Capture the cell that displays the provided text and extract its (x, y) central coordinate. 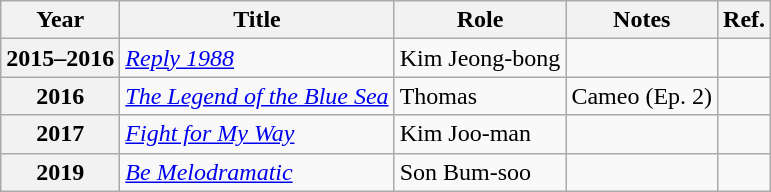
Thomas (480, 96)
2019 (60, 172)
Year (60, 20)
Cameo (Ep. 2) (642, 96)
2015–2016 (60, 58)
Reply 1988 (257, 58)
Fight for My Way (257, 134)
Kim Joo-man (480, 134)
Son Bum-soo (480, 172)
Kim Jeong-bong (480, 58)
Role (480, 20)
2017 (60, 134)
The Legend of the Blue Sea (257, 96)
Notes (642, 20)
Be Melodramatic (257, 172)
2016 (60, 96)
Title (257, 20)
Ref. (744, 20)
